Identify which cell holds the provided text, then report its [x, y] central coordinate. 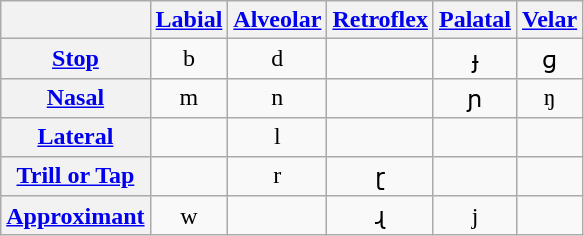
Palatal [474, 20]
ɲ [474, 98]
ŋ [550, 98]
r [278, 176]
n [278, 98]
Stop [76, 59]
j [474, 216]
Nasal [76, 98]
ɟ [474, 59]
w [189, 216]
Velar [550, 20]
Labial [189, 20]
l [278, 137]
ɽ [380, 176]
Lateral [76, 137]
Alveolar [278, 20]
d [278, 59]
Approximant [76, 216]
Trill or Tap [76, 176]
ɡ [550, 59]
ɻ [380, 216]
m [189, 98]
b [189, 59]
Retroflex [380, 20]
